Extract the [X, Y] coordinate from the center of the cell holding the provided text.  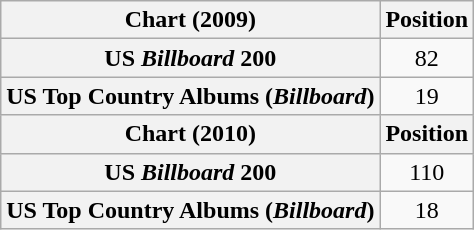
82 [427, 58]
110 [427, 172]
Chart (2010) [190, 134]
18 [427, 210]
19 [427, 96]
Chart (2009) [190, 20]
